Return [x, y] of the center of cell containing provided text 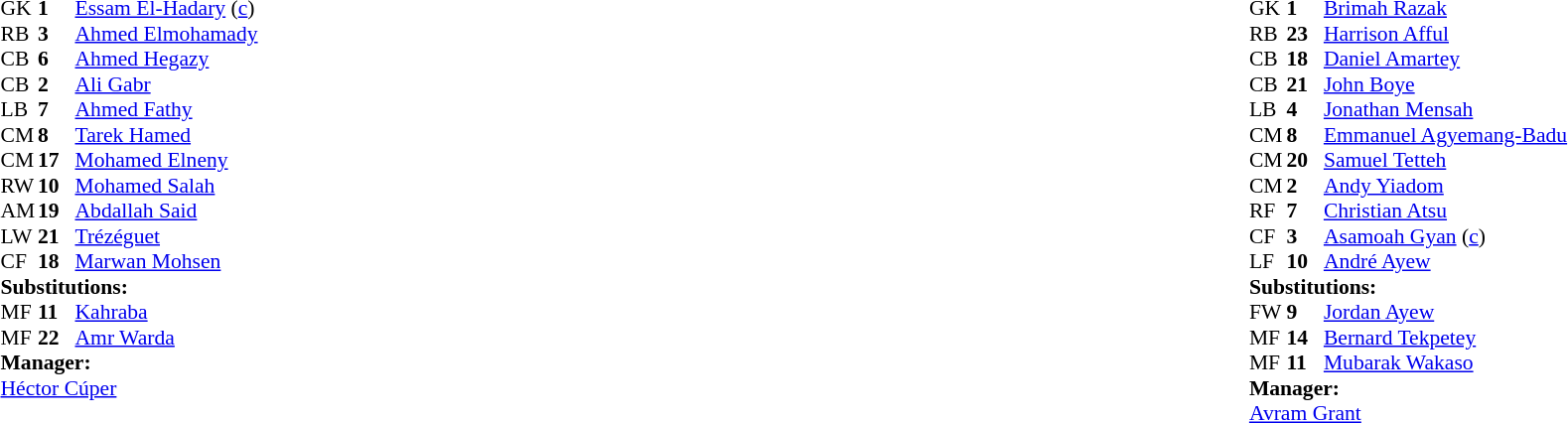
Mohamed Salah [167, 186]
4 [1305, 110]
17 [57, 160]
FW [1268, 313]
Christian Atsu [1446, 211]
6 [57, 59]
Ahmed Fathy [167, 110]
19 [57, 211]
Ali Gabr [167, 84]
Samuel Tetteh [1446, 160]
RW [19, 186]
20 [1305, 160]
André Ayew [1446, 261]
Abdallah Said [167, 211]
Harrison Afful [1446, 34]
Trézéguet [167, 236]
Jonathan Mensah [1446, 110]
22 [57, 338]
LW [19, 236]
14 [1305, 338]
Bernard Tekpetey [1446, 338]
Tarek Hamed [167, 135]
LF [1268, 261]
Jordan Ayew [1446, 313]
Asamoah Gyan (c) [1446, 236]
Mubarak Wakaso [1446, 362]
Daniel Amartey [1446, 59]
Marwan Mohsen [167, 261]
Ahmed Elmohamady [167, 34]
AM [19, 211]
John Boye [1446, 84]
RF [1268, 211]
Ahmed Hegazy [167, 59]
Emmanuel Agyemang-Badu [1446, 135]
Héctor Cúper [129, 388]
Amr Warda [167, 338]
Kahraba [167, 313]
23 [1305, 34]
Mohamed Elneny [167, 160]
Andy Yiadom [1446, 186]
9 [1305, 313]
